Return the [x, y] coordinate for the center point of the cell that contains the specified text.  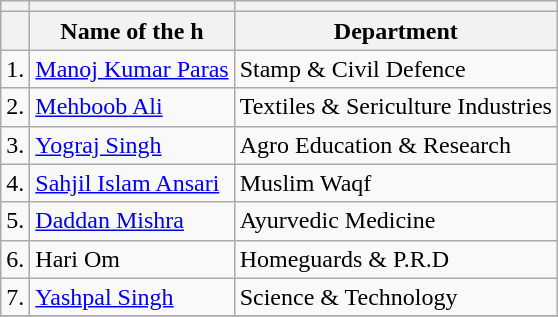
1. [16, 69]
Yograj Singh [132, 145]
Hari Om [132, 259]
Manoj Kumar Paras [132, 69]
Textiles & Sericulture Industries [396, 107]
Daddan Mishra [132, 221]
Name of the h [132, 31]
6. [16, 259]
2. [16, 107]
4. [16, 183]
Sahjil Islam Ansari [132, 183]
Science & Technology [396, 297]
Agro Education & Research [396, 145]
Mehboob Ali [132, 107]
Ayurvedic Medicine [396, 221]
7. [16, 297]
Homeguards & P.R.D [396, 259]
Department [396, 31]
Stamp & Civil Defence [396, 69]
Yashpal Singh [132, 297]
3. [16, 145]
Muslim Waqf [396, 183]
5. [16, 221]
